Capture the cell that displays the provided text and extract its [x, y] central coordinate. 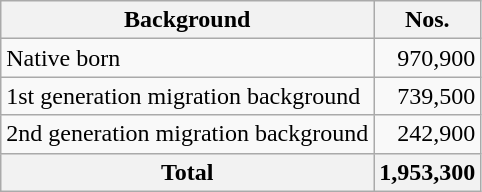
Native born [188, 58]
Nos. [428, 20]
Total [188, 172]
1st generation migration background [188, 96]
2nd generation migration background [188, 134]
1,953,300 [428, 172]
Background [188, 20]
739,500 [428, 96]
242,900 [428, 134]
970,900 [428, 58]
